Pinpoint the cell where the given text exists, returning its (X, Y) midpoint coordinate. 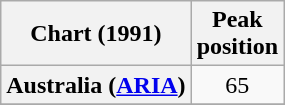
65 (237, 85)
Peakposition (237, 34)
Chart (1991) (96, 34)
Australia (ARIA) (96, 85)
